Determine the [X, Y] coordinate at the center of the cell enclosing the given text.  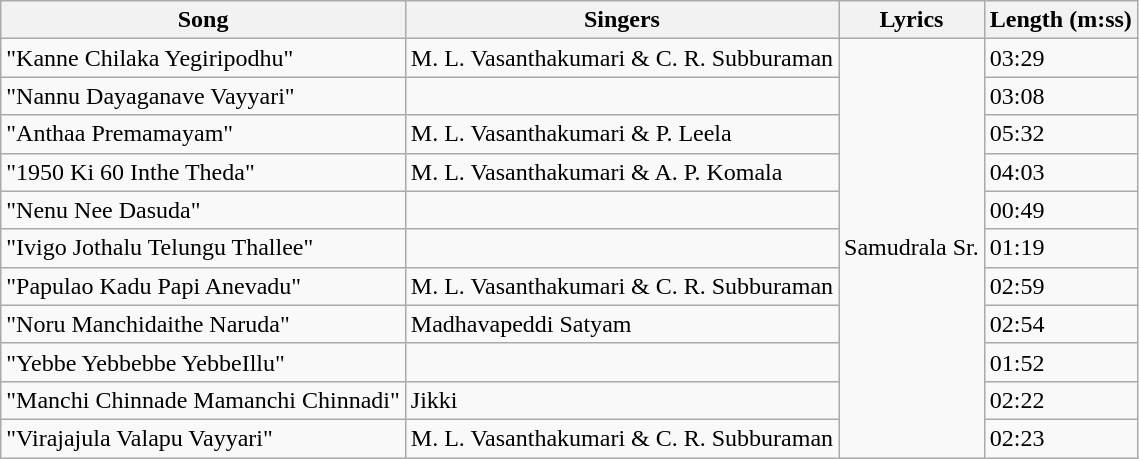
Song [204, 20]
02:22 [1060, 400]
05:32 [1060, 134]
"Manchi Chinnade Mamanchi Chinnadi" [204, 400]
Madhavapeddi Satyam [622, 324]
M. L. Vasanthakumari & A. P. Komala [622, 172]
"Noru Manchidaithe Naruda" [204, 324]
03:08 [1060, 96]
Jikki [622, 400]
"1950 Ki 60 Inthe Theda" [204, 172]
00:49 [1060, 210]
"Virajajula Valapu Vayyari" [204, 438]
02:23 [1060, 438]
"Nannu Dayaganave Vayyari" [204, 96]
02:59 [1060, 286]
Length (m:ss) [1060, 20]
"Kanne Chilaka Yegiripodhu" [204, 58]
"Ivigo Jothalu Telungu Thallee" [204, 248]
01:19 [1060, 248]
"Nenu Nee Dasuda" [204, 210]
M. L. Vasanthakumari & P. Leela [622, 134]
01:52 [1060, 362]
Singers [622, 20]
"Anthaa Premamayam" [204, 134]
04:03 [1060, 172]
02:54 [1060, 324]
Samudrala Sr. [912, 248]
03:29 [1060, 58]
"Papulao Kadu Papi Anevadu" [204, 286]
"Yebbe Yebbebbe YebbeIllu" [204, 362]
Lyrics [912, 20]
